Determine the (x, y) coordinate at the center of the cell enclosing the given text.  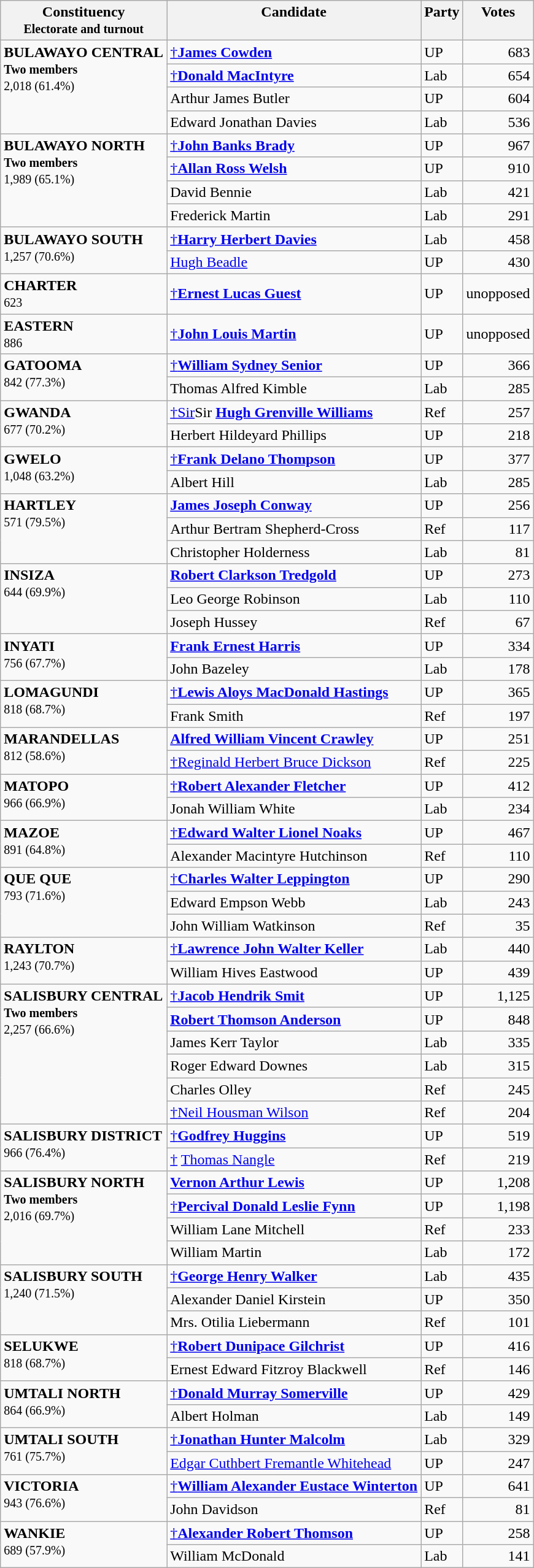
William McDonald (294, 1556)
Hugh Beadle (294, 262)
CHARTER623 (83, 293)
John Bazeley (294, 669)
435 (498, 1276)
James Joseph Conway (294, 505)
233 (498, 1229)
SALISBURY NORTHTwo members2,016 (69.7%) (83, 1218)
251 (498, 739)
335 (498, 1042)
†William Sydney Senior (294, 366)
101 (498, 1323)
234 (498, 809)
SELUKWE818 (68.7%) (83, 1358)
†Reginald Herbert Bruce Dickson (294, 763)
SALISBURY CENTRALTwo members2,257 (66.6%) (83, 1054)
218 (498, 436)
†Edward Walter Lionel Noaks (294, 832)
Ernest Edward Fitzroy Blackwell (294, 1369)
Charles Olley (294, 1089)
John William Watkinson (294, 926)
Vernon Arthur Lewis (294, 1183)
VICTORIA943 (76.6%) (83, 1498)
David Bennie (294, 192)
172 (498, 1253)
WANKIE689 (57.9%) (83, 1545)
ConstituencyElectorate and turnout (83, 21)
†George Henry Walker (294, 1276)
†Robert Alexander Fletcher (294, 786)
412 (498, 786)
257 (498, 412)
HARTLEY571 (79.5%) (83, 529)
†Lewis Aloys MacDonald Hastings (294, 692)
329 (498, 1439)
†Frank Delano Thompson (294, 459)
Robert Thomson Anderson (294, 1019)
365 (498, 692)
James Kerr Taylor (294, 1042)
Joseph Hussey (294, 622)
†Ernest Lucas Guest (294, 293)
Leo George Robinson (294, 599)
QUE QUE793 (71.6%) (83, 902)
225 (498, 763)
MATOPO966 (66.9%) (83, 797)
Edgar Cuthbert Fremantle Whitehead (294, 1463)
†SirSir Hugh Grenville Williams (294, 412)
117 (498, 529)
INYATI756 (67.7%) (83, 657)
149 (498, 1416)
1,198 (498, 1206)
SALISBURY SOUTH1,240 (71.5%) (83, 1299)
273 (498, 575)
519 (498, 1136)
683 (498, 52)
William Martin (294, 1253)
35 (498, 926)
1,125 (498, 996)
197 (498, 716)
John Davidson (294, 1510)
Alexander Daniel Kirstein (294, 1299)
Herbert Hildeyard Phillips (294, 436)
Alfred William Vincent Crawley (294, 739)
BULAWAYO CENTRALTwo members2,018 (61.4%) (83, 87)
†John Banks Brady (294, 145)
EASTERN886 (83, 334)
Frank Smith (294, 716)
967 (498, 145)
Candidate (294, 21)
†Harry Herbert Davies (294, 239)
Thomas Alfred Kimble (294, 389)
Albert Hill (294, 482)
219 (498, 1159)
William Hives Eastwood (294, 972)
439 (498, 972)
Frederick Martin (294, 215)
INSIZA644 (69.9%) (83, 599)
243 (498, 902)
Party (442, 21)
RAYLTON1,243 (70.7%) (83, 961)
†Charles Walter Leppington (294, 879)
604 (498, 99)
Frank Ernest Harris (294, 645)
GWANDA677 (70.2%) (83, 424)
Arthur James Butler (294, 99)
† Thomas Nangle (294, 1159)
Robert Clarkson Tredgold (294, 575)
67 (498, 622)
334 (498, 645)
350 (498, 1299)
377 (498, 459)
467 (498, 832)
†John Louis Martin (294, 334)
910 (498, 169)
†Lawrence John Walter Keller (294, 949)
†Percival Donald Leslie Fynn (294, 1206)
LOMAGUNDI818 (68.7%) (83, 704)
146 (498, 1369)
†Allan Ross Welsh (294, 169)
Arthur Bertram Shepherd-Cross (294, 529)
315 (498, 1066)
†James Cowden (294, 52)
848 (498, 1019)
†Jacob Hendrik Smit (294, 996)
1,208 (498, 1183)
UMTALI SOUTH761 (75.7%) (83, 1451)
GATOOMA842 (77.3%) (83, 377)
Roger Edward Downes (294, 1066)
641 (498, 1486)
245 (498, 1089)
†Alexander Robert Thomson (294, 1533)
†Neil Housman Wilson (294, 1113)
204 (498, 1113)
458 (498, 239)
416 (498, 1346)
BULAWAYO NORTHTwo members1,989 (65.1%) (83, 180)
654 (498, 75)
429 (498, 1393)
290 (498, 879)
BULAWAYO SOUTH1,257 (70.6%) (83, 250)
†Robert Dunipace Gilchrist (294, 1346)
366 (498, 366)
440 (498, 949)
†Donald MacIntyre (294, 75)
†Jonathan Hunter Malcolm (294, 1439)
256 (498, 505)
Mrs. Otilia Liebermann (294, 1323)
Edward Empson Webb (294, 902)
†Donald Murray Somerville (294, 1393)
UMTALI NORTH864 (66.9%) (83, 1404)
141 (498, 1556)
291 (498, 215)
Edward Jonathan Davies (294, 122)
William Lane Mitchell (294, 1229)
430 (498, 262)
GWELO1,048 (63.2%) (83, 471)
Christopher Holderness (294, 552)
†Godfrey Huggins (294, 1136)
Alexander Macintyre Hutchinson (294, 856)
178 (498, 669)
†William Alexander Eustace Winterton (294, 1486)
Jonah William White (294, 809)
421 (498, 192)
Votes (498, 21)
MAZOE891 (64.8%) (83, 844)
247 (498, 1463)
Albert Holman (294, 1416)
258 (498, 1533)
SALISBURY DISTRICT966 (76.4%) (83, 1148)
536 (498, 122)
MARANDELLAS812 (58.6%) (83, 751)
